Output the [x, y] coordinate of the center of the cell containing the given text.  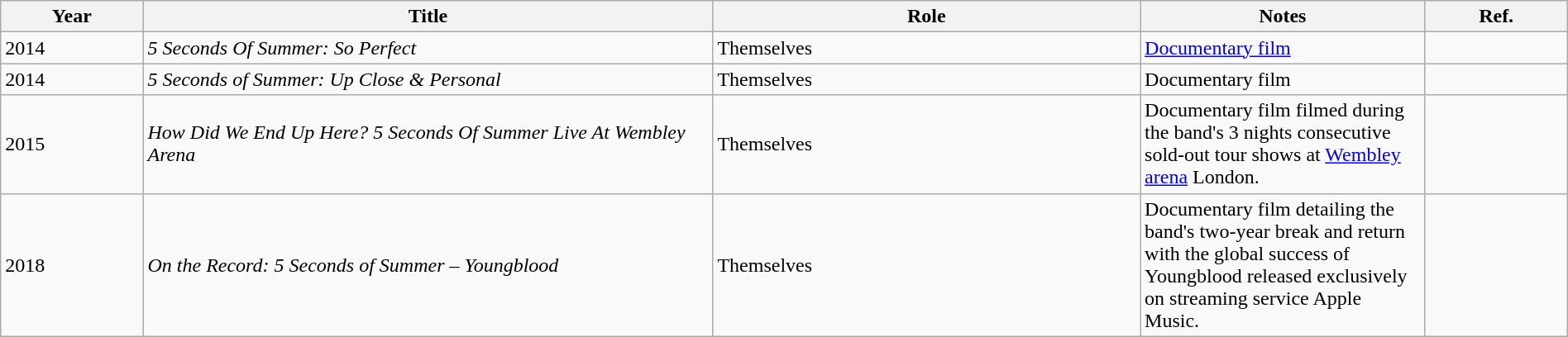
Documentary film filmed during the band's 3 nights consecutive sold-out tour shows at Wembley arena London. [1283, 144]
5 Seconds of Summer: Up Close & Personal [428, 79]
On the Record: 5 Seconds of Summer – Youngblood [428, 264]
Notes [1283, 17]
Year [72, 17]
2015 [72, 144]
Role [926, 17]
Ref. [1496, 17]
5 Seconds Of Summer: So Perfect [428, 48]
Title [428, 17]
2018 [72, 264]
How Did We End Up Here? 5 Seconds Of Summer Live At Wembley Arena [428, 144]
